Output the (x, y) coordinate of the center of the cell containing the given text.  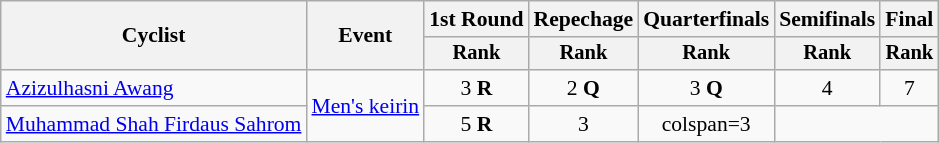
Event (365, 36)
Cyclist (154, 36)
3 (584, 124)
colspan=3 (706, 124)
Final (909, 19)
1st Round (476, 19)
2 Q (584, 88)
Muhammad Shah Firdaus Sahrom (154, 124)
3 Q (706, 88)
Repechage (584, 19)
Azizulhasni Awang (154, 88)
Men's keirin (365, 106)
3 R (476, 88)
7 (909, 88)
Quarterfinals (706, 19)
Semifinals (827, 19)
5 R (476, 124)
4 (827, 88)
